Provide the [X, Y] coordinate of the cell's center where the given text is located.  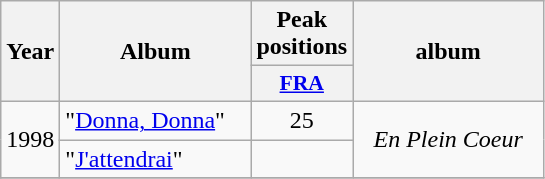
25 [302, 120]
"J'attendrai" [156, 159]
Album [156, 52]
"Donna, Donna" [156, 120]
Peak positions [302, 34]
FRA [302, 84]
En Plein Coeur [448, 139]
album [448, 52]
Year [30, 52]
1998 [30, 139]
